Capture the cell that displays the provided text and extract its (x, y) central coordinate. 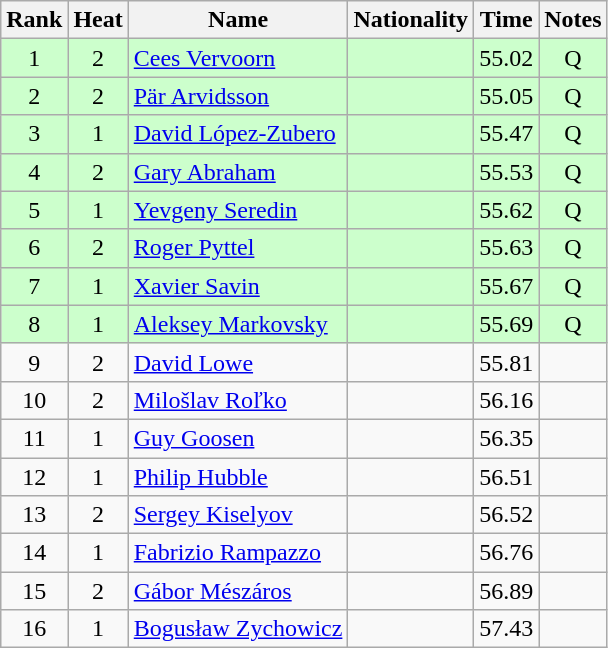
55.02 (506, 58)
55.62 (506, 210)
6 (34, 248)
Philip Hubble (238, 477)
11 (34, 438)
Cees Vervoorn (238, 58)
Name (238, 20)
Pär Arvidsson (238, 96)
Notes (573, 20)
55.53 (506, 172)
56.51 (506, 477)
56.52 (506, 515)
Sergey Kiselyov (238, 515)
57.43 (506, 629)
Heat (98, 20)
Rank (34, 20)
55.69 (506, 324)
14 (34, 553)
Yevgeny Seredin (238, 210)
Aleksey Markovsky (238, 324)
Time (506, 20)
David Lowe (238, 362)
12 (34, 477)
13 (34, 515)
15 (34, 591)
56.89 (506, 591)
Gábor Mészáros (238, 591)
56.16 (506, 400)
Roger Pyttel (238, 248)
16 (34, 629)
55.47 (506, 134)
Milošlav Roľko (238, 400)
55.63 (506, 248)
David López-Zubero (238, 134)
55.81 (506, 362)
Fabrizio Rampazzo (238, 553)
9 (34, 362)
3 (34, 134)
4 (34, 172)
Guy Goosen (238, 438)
56.35 (506, 438)
Bogusław Zychowicz (238, 629)
5 (34, 210)
10 (34, 400)
Nationality (411, 20)
55.67 (506, 286)
55.05 (506, 96)
Xavier Savin (238, 286)
7 (34, 286)
56.76 (506, 553)
8 (34, 324)
Gary Abraham (238, 172)
